For the text-containing cell, return its midpoint in (x, y) coordinate format. 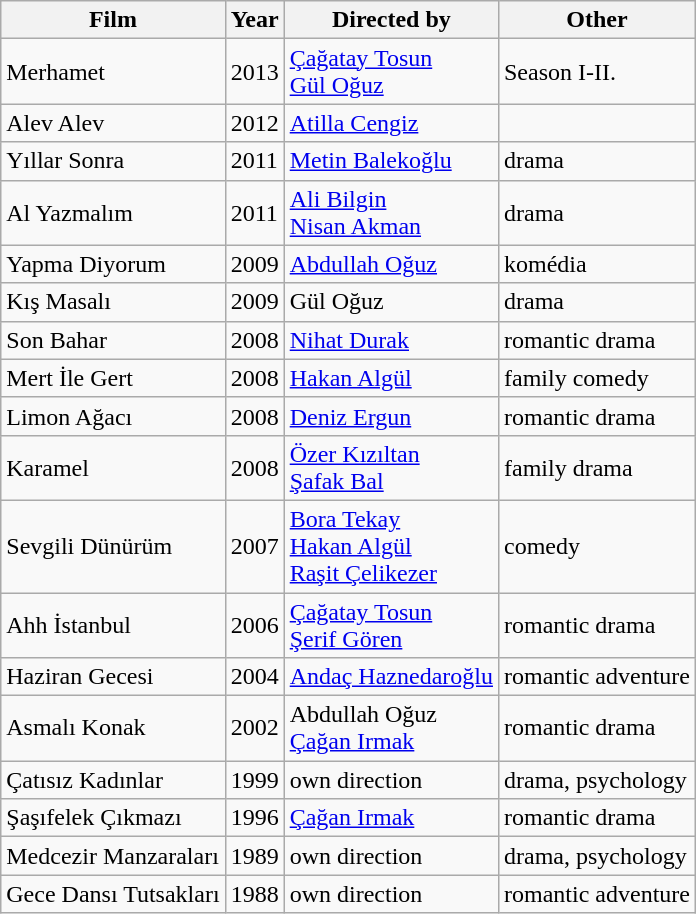
family comedy (596, 378)
Season I-II. (596, 72)
Abdullah OğuzÇağan Irmak (391, 728)
family drama (596, 468)
Medcezir Manzaraları (113, 856)
Andaç Haznedaroğlu (391, 677)
Çağatay TosunŞerif Gören (391, 624)
Son Bahar (113, 340)
Metin Balekoğlu (391, 161)
Çatısız Kadınlar (113, 780)
Abdullah Oğuz (391, 264)
2013 (254, 72)
comedy (596, 546)
Other (596, 20)
2004 (254, 677)
Bora TekayHakan AlgülRaşit Çelikezer (391, 546)
1988 (254, 894)
Mert İle Gert (113, 378)
Atilla Cengiz (391, 123)
1999 (254, 780)
Haziran Gecesi (113, 677)
Limon Ağacı (113, 416)
Sevgili Dünürüm (113, 546)
Yapma Diyorum (113, 264)
Asmalı Konak (113, 728)
Merhamet (113, 72)
1996 (254, 818)
komédia (596, 264)
Year (254, 20)
Ahh İstanbul (113, 624)
Yıllar Sonra (113, 161)
Al Yazmalım (113, 212)
1989 (254, 856)
Directed by (391, 20)
Kış Masalı (113, 302)
Çağatay TosunGül Oğuz (391, 72)
Alev Alev (113, 123)
Deniz Ergun (391, 416)
Çağan Irmak (391, 818)
Karamel (113, 468)
Özer KızıltanŞafak Bal (391, 468)
Hakan Algül (391, 378)
Gece Dansı Tutsakları (113, 894)
2006 (254, 624)
Film (113, 20)
2002 (254, 728)
Ali BilginNisan Akman (391, 212)
2012 (254, 123)
Gül Oğuz (391, 302)
2007 (254, 546)
Nihat Durak (391, 340)
Şaşıfelek Çıkmazı (113, 818)
